For the text-containing cell, return its midpoint in (X, Y) coordinate format. 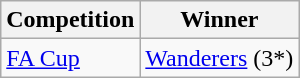
Wanderers (3*) (220, 58)
FA Cup (70, 58)
Competition (70, 20)
Winner (220, 20)
